Scan for the cell matching the given text and deliver its (x, y) coordinate at center. 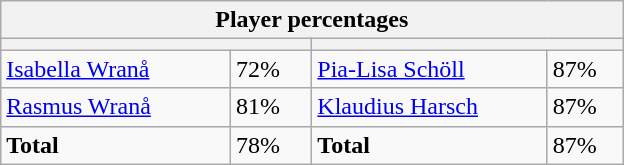
Klaudius Harsch (430, 107)
Pia-Lisa Schöll (430, 69)
78% (272, 145)
72% (272, 69)
Isabella Wranå (116, 69)
Rasmus Wranå (116, 107)
Player percentages (312, 20)
81% (272, 107)
